Provide the [x, y] coordinate of the cell's center where the given text is located.  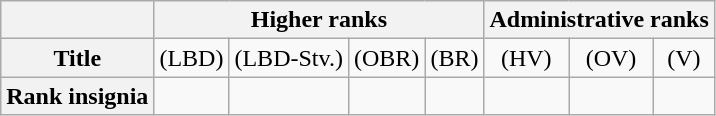
(LBD) [192, 58]
Higher ranks [319, 20]
Administrative ranks [599, 20]
Title [78, 58]
Rank insignia [78, 96]
(BR) [454, 58]
(OBR) [386, 58]
(LBD-Stv.) [289, 58]
(HV) [526, 58]
(OV) [612, 58]
(V) [684, 58]
